From the cell containing the given text, extract its center point as (X, Y) coordinate. 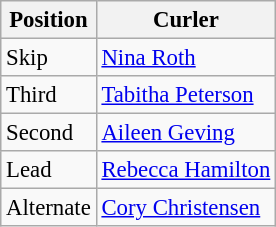
Alternate (48, 208)
Aileen Geving (186, 133)
Third (48, 95)
Lead (48, 170)
Tabitha Peterson (186, 95)
Curler (186, 20)
Second (48, 133)
Cory Christensen (186, 208)
Skip (48, 58)
Position (48, 20)
Nina Roth (186, 58)
Rebecca Hamilton (186, 170)
